For the text-containing cell, return its midpoint in [X, Y] coordinate format. 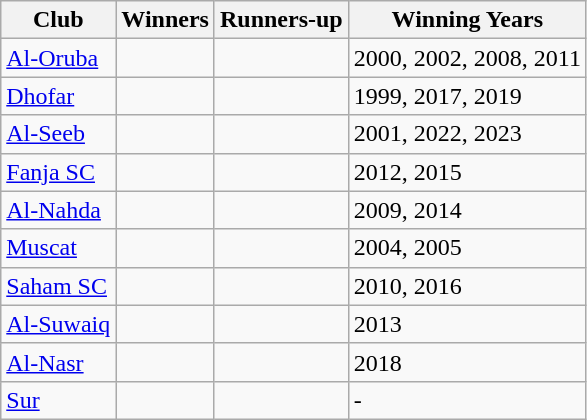
Dhofar [58, 96]
2010, 2016 [467, 286]
Runners-up [281, 20]
2004, 2005 [467, 248]
Winners [166, 20]
Al-Oruba [58, 58]
Al-Nasr [58, 362]
1999, 2017, 2019 [467, 96]
2018 [467, 362]
2001, 2022, 2023 [467, 134]
2009, 2014 [467, 210]
Winning Years [467, 20]
Fanja SC [58, 172]
Al-Seeb [58, 134]
Muscat [58, 248]
2000, 2002, 2008, 2011 [467, 58]
2012, 2015 [467, 172]
- [467, 400]
Al-Suwaiq [58, 324]
Sur [58, 400]
Club [58, 20]
Saham SC [58, 286]
Al-Nahda [58, 210]
2013 [467, 324]
